Identify which cell holds the provided text, then report its [x, y] central coordinate. 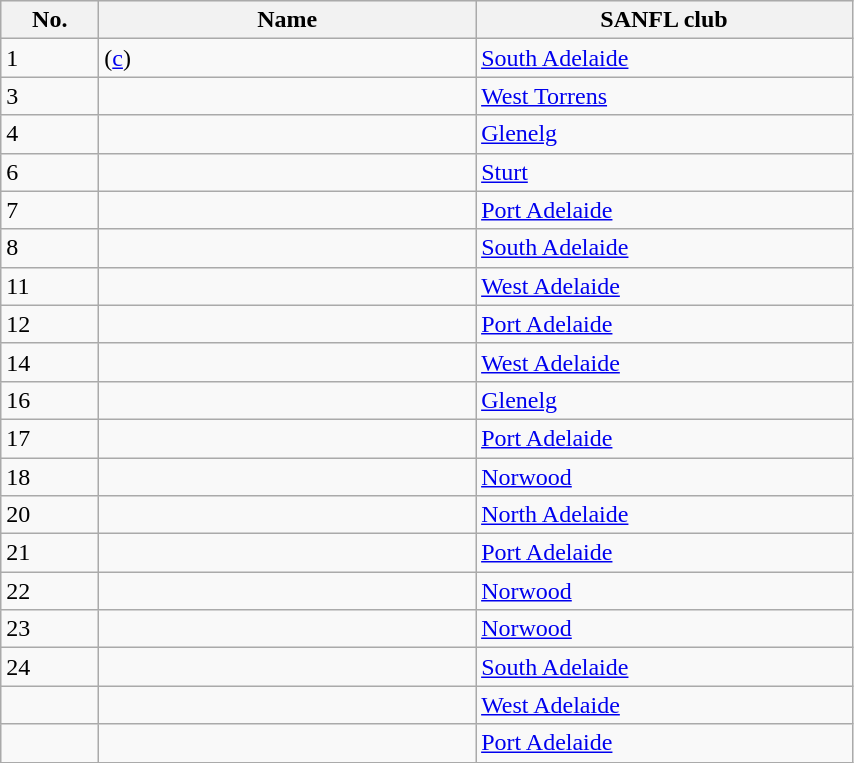
8 [50, 248]
1 [50, 58]
6 [50, 172]
14 [50, 362]
23 [50, 629]
18 [50, 477]
21 [50, 553]
Name [288, 20]
No. [50, 20]
24 [50, 667]
17 [50, 438]
3 [50, 96]
(c) [288, 58]
North Adelaide [664, 515]
12 [50, 324]
West Torrens [664, 96]
4 [50, 134]
SANFL club [664, 20]
16 [50, 400]
20 [50, 515]
22 [50, 591]
11 [50, 286]
Sturt [664, 172]
7 [50, 210]
